Pinpoint the cell where the given text exists, returning its (X, Y) midpoint coordinate. 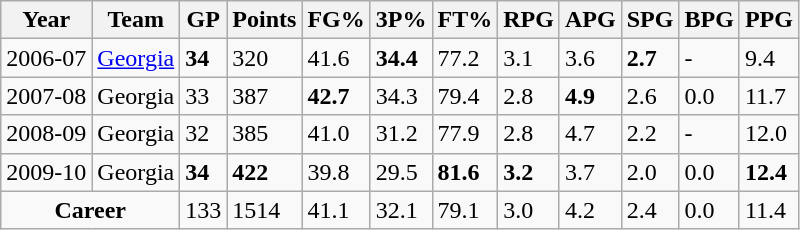
2.2 (650, 134)
SPG (650, 20)
FT% (465, 20)
41.1 (336, 210)
32 (204, 134)
Year (46, 20)
4.2 (590, 210)
31.2 (401, 134)
RPG (529, 20)
Points (264, 20)
39.8 (336, 172)
34.4 (401, 58)
4.9 (590, 96)
3.2 (529, 172)
422 (264, 172)
12.0 (768, 134)
29.5 (401, 172)
Team (136, 20)
2008-09 (46, 134)
2.6 (650, 96)
3.7 (590, 172)
2009-10 (46, 172)
77.9 (465, 134)
3P% (401, 20)
11.7 (768, 96)
2.7 (650, 58)
385 (264, 134)
79.1 (465, 210)
3.0 (529, 210)
12.4 (768, 172)
320 (264, 58)
3.1 (529, 58)
9.4 (768, 58)
GP (204, 20)
32.1 (401, 210)
FG% (336, 20)
1514 (264, 210)
33 (204, 96)
3.6 (590, 58)
133 (204, 210)
79.4 (465, 96)
34.3 (401, 96)
2006-07 (46, 58)
41.6 (336, 58)
81.6 (465, 172)
387 (264, 96)
BPG (709, 20)
PPG (768, 20)
41.0 (336, 134)
11.4 (768, 210)
42.7 (336, 96)
Career (90, 210)
2.4 (650, 210)
2007-08 (46, 96)
APG (590, 20)
77.2 (465, 58)
4.7 (590, 134)
2.0 (650, 172)
